Scan for the cell matching the given text and deliver its [X, Y] coordinate at center. 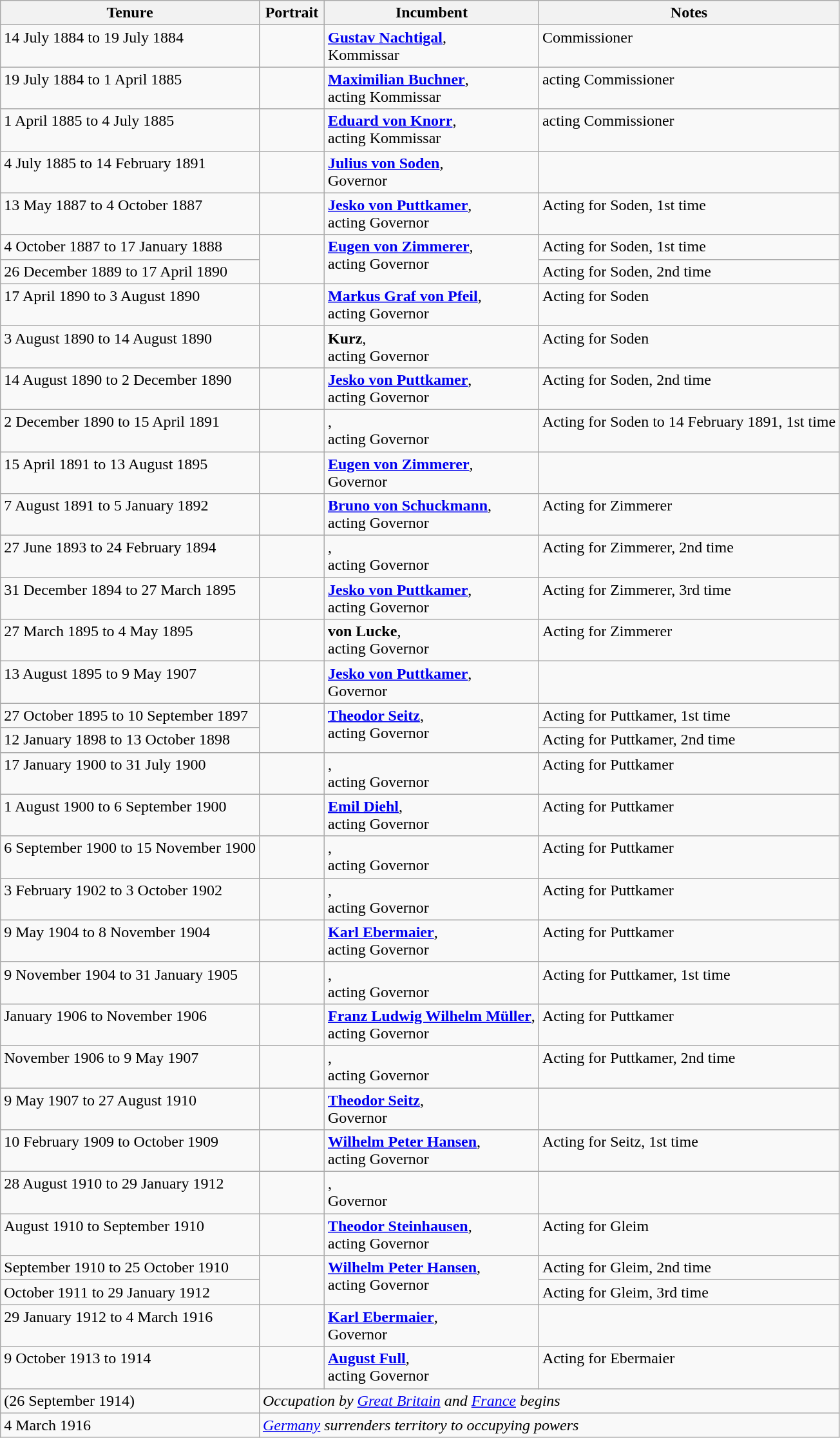
17 January 1900 to 31 July 1900 [130, 773]
Acting for Zimmerer, 2nd time [689, 557]
Bruno von Schuckmann, acting Governor [432, 514]
Commissioner [689, 46]
Maximilian Buchner, acting Kommissar [432, 88]
14 August 1890 to 2 December 1890 [130, 388]
7 August 1891 to 5 January 1892 [130, 514]
Acting for Gleim [689, 1235]
Acting for Gleim, 3rd time [689, 1292]
Acting for Zimmerer, 3rd time [689, 598]
, Governor [432, 1192]
Gustav Nachtigal, Kommissar [432, 46]
Acting for Ebermaier [689, 1368]
Occupation by Great Britain and France begins [549, 1401]
Emil Diehl, acting Governor [432, 815]
Theodor Seitz, Governor [432, 1109]
4 July 1885 to 14 February 1891 [130, 171]
Tenure [130, 13]
26 December 1889 to 17 April 1890 [130, 271]
2 December 1890 to 15 April 1891 [130, 431]
Theodor Steinhausen, acting Governor [432, 1235]
Karl Ebermaier, acting Governor [432, 941]
Jesko von Puttkamer, Governor [432, 682]
January 1906 to November 1906 [130, 1025]
15 April 1891 to 13 August 1895 [130, 472]
1 April 1885 to 4 July 1885 [130, 130]
Portrait [291, 13]
27 June 1893 to 24 February 1894 [130, 557]
9 November 1904 to 31 January 1905 [130, 982]
4 October 1887 to 17 January 1888 [130, 247]
(26 September 1914) [130, 1401]
10 February 1909 to October 1909 [130, 1151]
August 1910 to September 1910 [130, 1235]
October 1911 to 29 January 1912 [130, 1292]
Eugen von Zimmerer, Governor [432, 472]
3 August 1890 to 14 August 1890 [130, 347]
31 December 1894 to 27 March 1895 [130, 598]
28 August 1910 to 29 January 1912 [130, 1192]
Markus Graf von Pfeil, acting Governor [432, 304]
27 October 1895 to 10 September 1897 [130, 715]
13 August 1895 to 9 May 1907 [130, 682]
Karl Ebermaier, Governor [432, 1325]
Acting for Gleim, 2nd time [689, 1268]
Acting for Seitz, 1st time [689, 1151]
9 May 1907 to 27 August 1910 [130, 1109]
Kurz, acting Governor [432, 347]
November 1906 to 9 May 1907 [130, 1066]
19 July 1884 to 1 April 1885 [130, 88]
6 September 1900 to 15 November 1900 [130, 857]
1 August 1900 to 6 September 1900 [130, 815]
September 1910 to 25 October 1910 [130, 1268]
von Lucke, acting Governor [432, 641]
Notes [689, 13]
17 April 1890 to 3 August 1890 [130, 304]
Eduard von Knorr, acting Kommissar [432, 130]
3 February 1902 to 3 October 1902 [130, 899]
August Full, acting Governor [432, 1368]
9 October 1913 to 1914 [130, 1368]
Eugen von Zimmerer, acting Governor [432, 259]
Franz Ludwig Wilhelm Müller, acting Governor [432, 1025]
Theodor Seitz, acting Governor [432, 728]
27 March 1895 to 4 May 1895 [130, 641]
13 May 1887 to 4 October 1887 [130, 214]
9 May 1904 to 8 November 1904 [130, 941]
Germany surrenders territory to occupying powers [549, 1425]
4 March 1916 [130, 1425]
Acting for Soden to 14 February 1891, 1st time [689, 431]
12 January 1898 to 13 October 1898 [130, 740]
Julius von Soden, Governor [432, 171]
14 July 1884 to 19 July 1884 [130, 46]
Incumbent [432, 13]
29 January 1912 to 4 March 1916 [130, 1325]
